Pinpoint the cell where the given text exists, returning its [X, Y] midpoint coordinate. 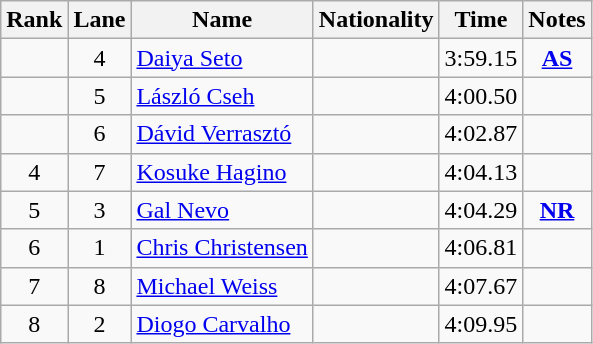
3:59.15 [481, 58]
4:04.29 [481, 210]
1 [100, 248]
László Cseh [222, 96]
4:00.50 [481, 96]
Kosuke Hagino [222, 172]
Name [222, 20]
Michael Weiss [222, 286]
2 [100, 324]
Rank [34, 20]
4:04.13 [481, 172]
NR [557, 210]
AS [557, 58]
Dávid Verrasztó [222, 134]
4:02.87 [481, 134]
4:06.81 [481, 248]
3 [100, 210]
4:07.67 [481, 286]
Nationality [376, 20]
Chris Christensen [222, 248]
Notes [557, 20]
Gal Nevo [222, 210]
Time [481, 20]
4:09.95 [481, 324]
Daiya Seto [222, 58]
Diogo Carvalho [222, 324]
Lane [100, 20]
